Extract the (X, Y) coordinate from the center of the cell holding the provided text.  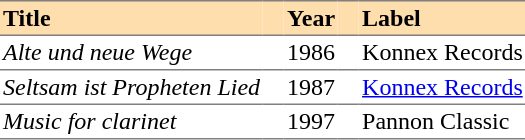
Title (132, 18)
1987 (311, 87)
Music for clarinet (132, 122)
1986 (311, 53)
Seltsam ist Propheten Lied (132, 87)
Alte und neue Wege (132, 53)
Year (311, 18)
1997 (311, 122)
